Extract the (X, Y) coordinate from the center of the cell holding the provided text.  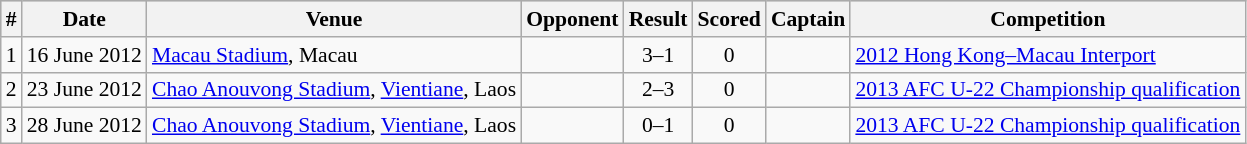
Captain (808, 19)
Result (658, 19)
Macau Stadium, Macau (334, 55)
Date (84, 19)
0–1 (658, 126)
Opponent (572, 19)
28 June 2012 (84, 126)
16 June 2012 (84, 55)
1 (12, 55)
Scored (730, 19)
# (12, 19)
3–1 (658, 55)
Venue (334, 19)
2–3 (658, 90)
Competition (1048, 19)
23 June 2012 (84, 90)
2 (12, 90)
3 (12, 126)
2012 Hong Kong–Macau Interport (1048, 55)
